Extract the [X, Y] coordinate from the center of the cell holding the provided text.  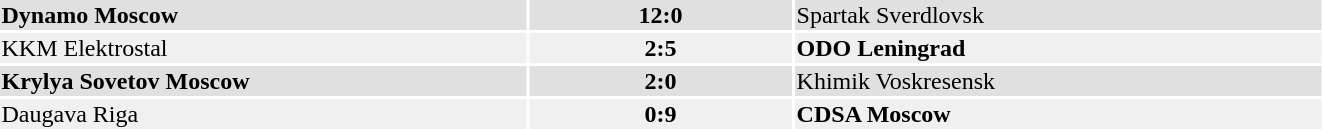
12:0 [660, 15]
2:0 [660, 81]
ODO Leningrad [1058, 48]
0:9 [660, 114]
Daugava Riga [263, 114]
Dynamo Moscow [263, 15]
Khimik Voskresensk [1058, 81]
2:5 [660, 48]
CDSA Moscow [1058, 114]
Spartak Sverdlovsk [1058, 15]
KKM Elektrostal [263, 48]
Krylya Sovetov Moscow [263, 81]
